Extract the [X, Y] coordinate from the center of the cell holding the provided text.  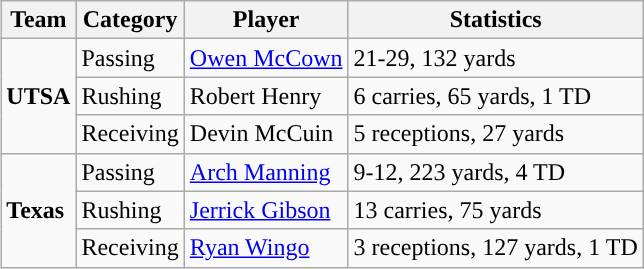
Category [130, 20]
Statistics [496, 20]
Owen McCown [266, 58]
9-12, 223 yards, 4 TD [496, 172]
3 receptions, 127 yards, 1 TD [496, 248]
Devin McCuin [266, 134]
Team [38, 20]
Ryan Wingo [266, 248]
Robert Henry [266, 96]
UTSA [38, 96]
5 receptions, 27 yards [496, 134]
Texas [38, 210]
6 carries, 65 yards, 1 TD [496, 96]
Arch Manning [266, 172]
Jerrick Gibson [266, 210]
13 carries, 75 yards [496, 210]
21-29, 132 yards [496, 58]
Player [266, 20]
